Return (x, y) of the center of cell containing provided text 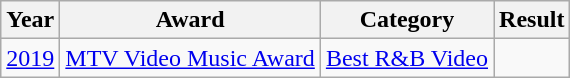
Best R&B Video (406, 58)
Year (30, 20)
Category (406, 20)
Award (190, 20)
2019 (30, 58)
MTV Video Music Award (190, 58)
Result (532, 20)
